Search for the cell housing the specified text and yield its [X, Y] center coordinate. 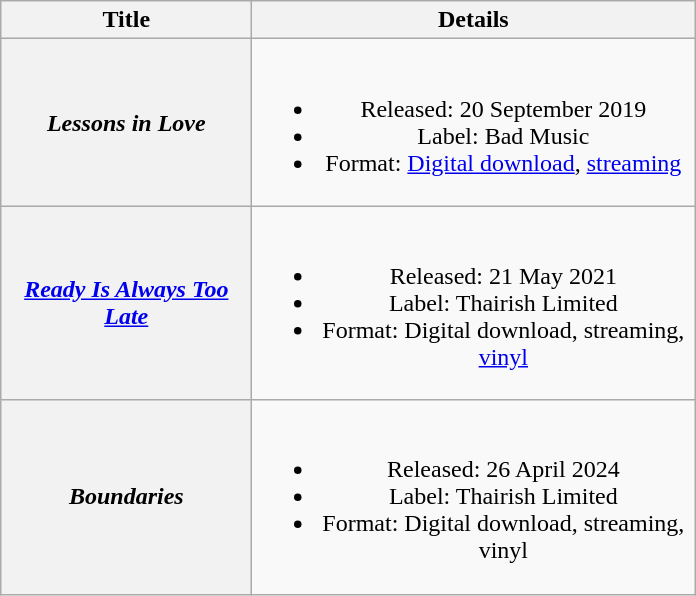
Lessons in Love [126, 122]
Ready Is Always Too Late [126, 303]
Title [126, 20]
Details [474, 20]
Released: 20 September 2019Label: Bad MusicFormat: Digital download, streaming [474, 122]
Released: 26 April 2024Label: Thairish LimitedFormat: Digital download, streaming, vinyl [474, 497]
Boundaries [126, 497]
Released: 21 May 2021Label: Thairish LimitedFormat: Digital download, streaming, vinyl [474, 303]
